Capture the cell that displays the provided text and extract its (X, Y) central coordinate. 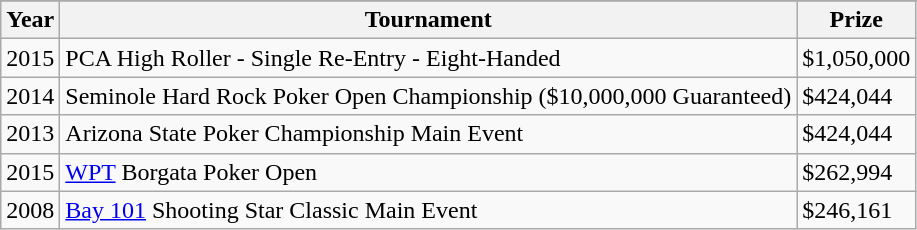
2008 (30, 210)
Prize (856, 20)
WPT Borgata Poker Open (428, 172)
2014 (30, 96)
$246,161 (856, 210)
$1,050,000 (856, 58)
$262,994 (856, 172)
Bay 101 Shooting Star Classic Main Event (428, 210)
Seminole Hard Rock Poker Open Championship ($10,000,000 Guaranteed) (428, 96)
2013 (30, 134)
Year (30, 20)
Arizona State Poker Championship Main Event (428, 134)
PCA High Roller - Single Re-Entry - Eight-Handed (428, 58)
Tournament (428, 20)
